Find where the given text appears and provide that cell's center as [X, Y] coordinate. 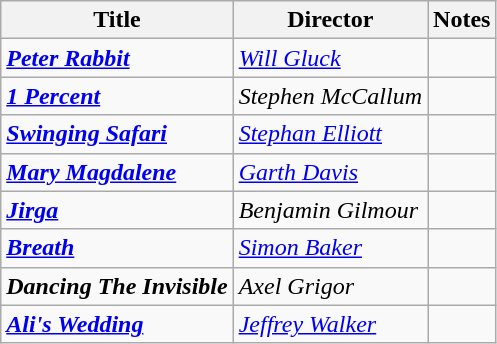
Breath [117, 248]
Will Gluck [330, 58]
Benjamin Gilmour [330, 210]
Jirga [117, 210]
Stephen McCallum [330, 96]
Simon Baker [330, 248]
1 Percent [117, 96]
Axel Grigor [330, 286]
Ali's Wedding [117, 324]
Dancing The Invisible [117, 286]
Director [330, 20]
Swinging Safari [117, 134]
Garth Davis [330, 172]
Notes [462, 20]
Title [117, 20]
Peter Rabbit [117, 58]
Mary Magdalene [117, 172]
Stephan Elliott [330, 134]
Jeffrey Walker [330, 324]
